Search for the cell housing the specified text and yield its (x, y) center coordinate. 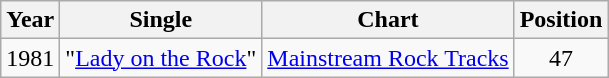
Year (30, 20)
Position (561, 20)
Single (161, 20)
1981 (30, 58)
47 (561, 58)
"Lady on the Rock" (161, 58)
Mainstream Rock Tracks (388, 58)
Chart (388, 20)
